For the text-containing cell, return its midpoint in [X, Y] coordinate format. 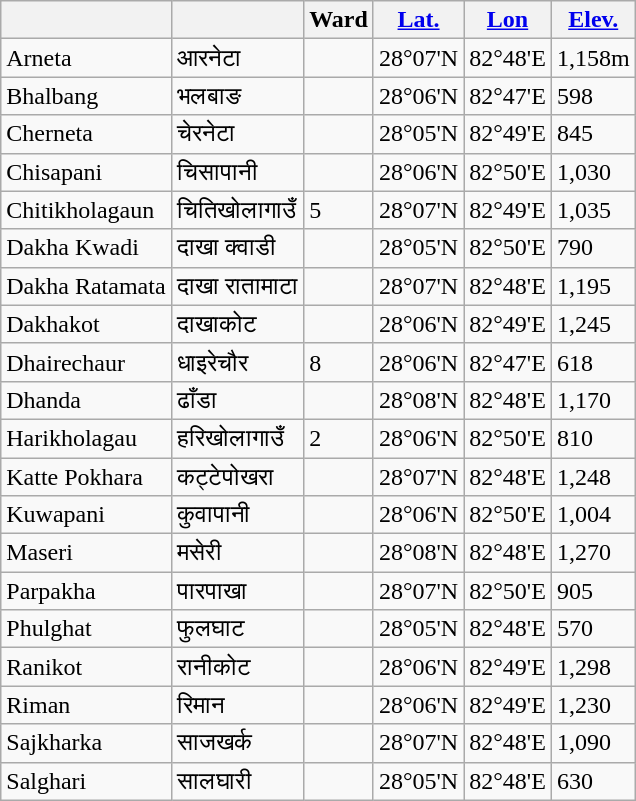
Lon [508, 20]
1,170 [593, 400]
Lat. [418, 20]
साजखर्क [238, 743]
Ward [339, 20]
आरनेटा [238, 58]
Ranikot [86, 667]
1,298 [593, 667]
1,248 [593, 477]
चितिखोलागाउँ [238, 210]
1,090 [593, 743]
1,030 [593, 172]
कुवापानी [238, 515]
845 [593, 134]
Maseri [86, 553]
630 [593, 781]
धाइरेचौर [238, 362]
1,230 [593, 705]
Dakhakot [86, 324]
पारपाखा [238, 591]
1,004 [593, 515]
Chitikholagaun [86, 210]
ढाँडा [238, 400]
दाखा क्वाडी [238, 248]
Kuwapani [86, 515]
Dakha Kwadi [86, 248]
1,270 [593, 553]
रानीकोट [238, 667]
Dakha Ratamata [86, 286]
Elev. [593, 20]
कट्टेपोखरा [238, 477]
1,245 [593, 324]
फुलघाट [238, 629]
सालघारी [238, 781]
Chisapani [86, 172]
790 [593, 248]
618 [593, 362]
Salghari [86, 781]
Arneta [86, 58]
570 [593, 629]
5 [339, 210]
2 [339, 438]
Sajkharka [86, 743]
भलबाङ [238, 96]
598 [593, 96]
Phulghat [86, 629]
रिमान [238, 705]
Riman [86, 705]
दाखा रातामाटा [238, 286]
1,035 [593, 210]
Dhanda [86, 400]
1,195 [593, 286]
810 [593, 438]
दाखाकोट [238, 324]
मसेरी [238, 553]
Parpakha [86, 591]
1,158m [593, 58]
चिसापानी [238, 172]
Bhalbang [86, 96]
8 [339, 362]
हरिखोलागाउँ [238, 438]
Harikholagau [86, 438]
905 [593, 591]
Cherneta [86, 134]
Katte Pokhara [86, 477]
चेरनेटा [238, 134]
Dhairechaur [86, 362]
